From the cell containing the given text, extract its center point as (x, y) coordinate. 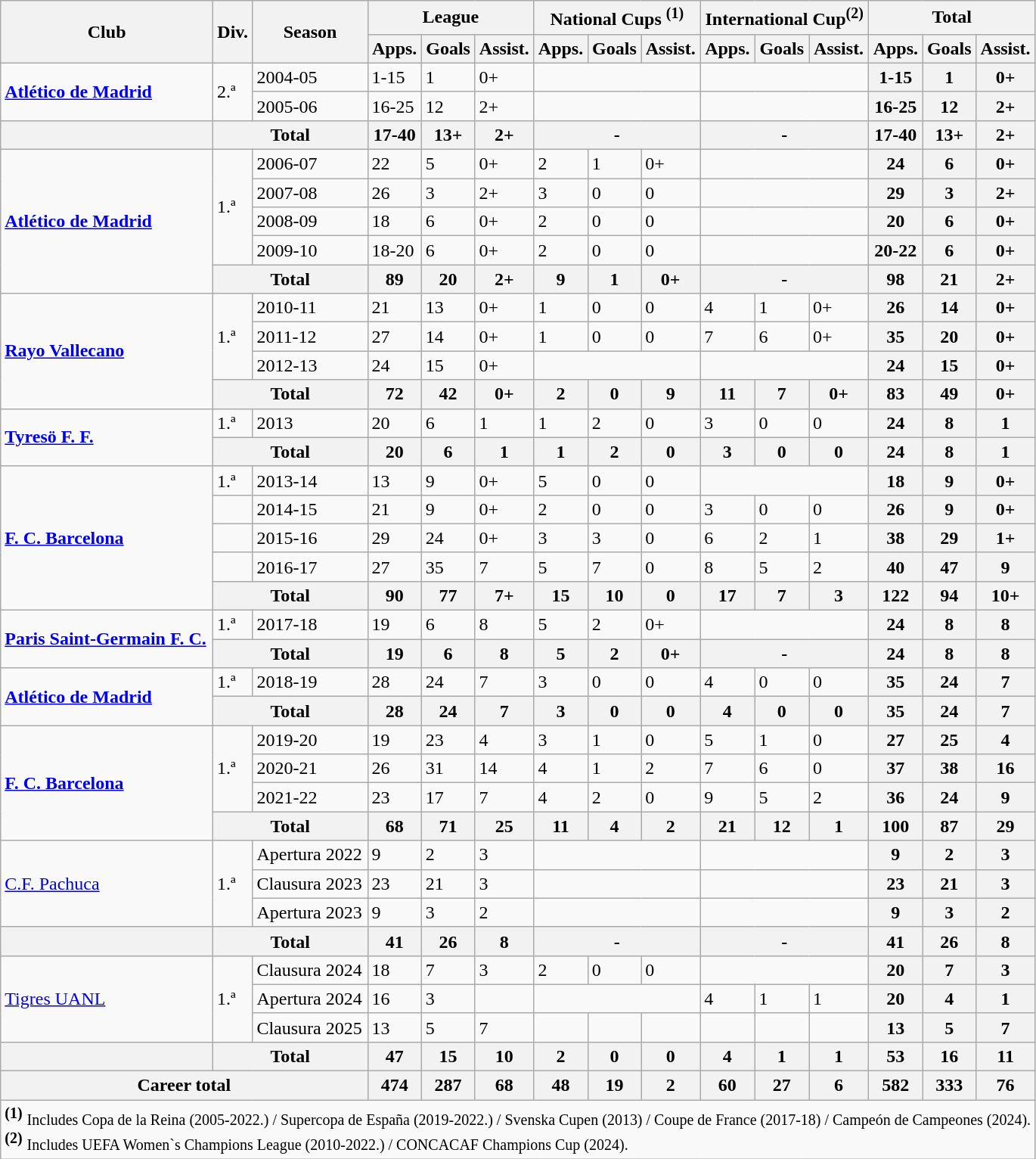
Tigres UANL (107, 999)
2.ª (233, 92)
2007-08 (310, 193)
2012-13 (310, 365)
League (451, 18)
71 (448, 826)
2018-19 (310, 682)
2005-06 (310, 106)
2013 (310, 423)
Career total (185, 1086)
1+ (1006, 538)
76 (1006, 1086)
Apertura 2022 (310, 855)
83 (895, 394)
7+ (504, 595)
20-22 (895, 250)
2019-20 (310, 740)
2017-18 (310, 625)
474 (395, 1086)
2010-11 (310, 308)
72 (395, 394)
18-20 (395, 250)
48 (561, 1086)
2013-14 (310, 480)
22 (395, 164)
31 (448, 769)
Apertura 2024 (310, 999)
2008-09 (310, 222)
2020-21 (310, 769)
37 (895, 769)
89 (395, 279)
10+ (1006, 595)
Club (107, 32)
100 (895, 826)
2009-10 (310, 250)
Paris Saint-Germain F. C. (107, 639)
2011-12 (310, 337)
2014-15 (310, 509)
53 (895, 1056)
87 (950, 826)
2006-07 (310, 164)
94 (950, 595)
2021-22 (310, 797)
287 (448, 1086)
2015-16 (310, 538)
2016-17 (310, 567)
Tyresö F. F. (107, 437)
333 (950, 1086)
Clausura 2023 (310, 884)
98 (895, 279)
60 (727, 1086)
582 (895, 1086)
Rayo Vallecano (107, 351)
42 (448, 394)
Season (310, 32)
Clausura 2024 (310, 970)
122 (895, 595)
Div. (233, 32)
C.F. Pachuca (107, 884)
90 (395, 595)
36 (895, 797)
2004-05 (310, 77)
International Cup(2) (785, 18)
National Cups (1) (617, 18)
77 (448, 595)
Apertura 2023 (310, 912)
49 (950, 394)
Clausura 2025 (310, 1027)
40 (895, 567)
